Return [x, y] of the center of cell containing provided text 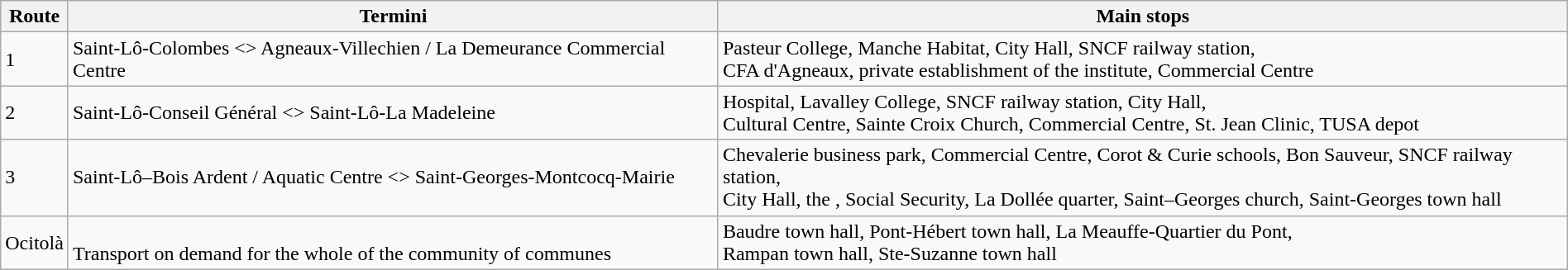
Route [35, 17]
Hospital, Lavalley College, SNCF railway station, City Hall,Cultural Centre, Sainte Croix Church, Commercial Centre, St. Jean Clinic, TUSA depot [1143, 112]
Saint-Lô-Colombes <> Agneaux-Villechien / La Demeurance Commercial Centre [393, 59]
Main stops [1143, 17]
Pasteur College, Manche Habitat, City Hall, SNCF railway station,CFA d'Agneaux, private establishment of the institute, Commercial Centre [1143, 59]
3 [35, 178]
Transport on demand for the whole of the community of communes [393, 243]
Saint-Lô–Bois Ardent / Aquatic Centre <> Saint-Georges-Montcocq-Mairie [393, 178]
Baudre town hall, Pont-Hébert town hall, La Meauffe-Quartier du Pont,Rampan town hall, Ste-Suzanne town hall [1143, 243]
Saint-Lô-Conseil Général <> Saint-Lô-La Madeleine [393, 112]
Termini [393, 17]
2 [35, 112]
1 [35, 59]
Ocitolà [35, 243]
